Capture the cell that displays the provided text and extract its (X, Y) central coordinate. 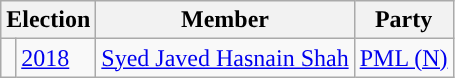
Party (404, 20)
Syed Javed Hasnain Shah (225, 58)
PML (N) (404, 58)
Election (48, 20)
Member (225, 20)
2018 (56, 58)
